Detect which cell encompasses the target text, then output its [X, Y] center coordinate. 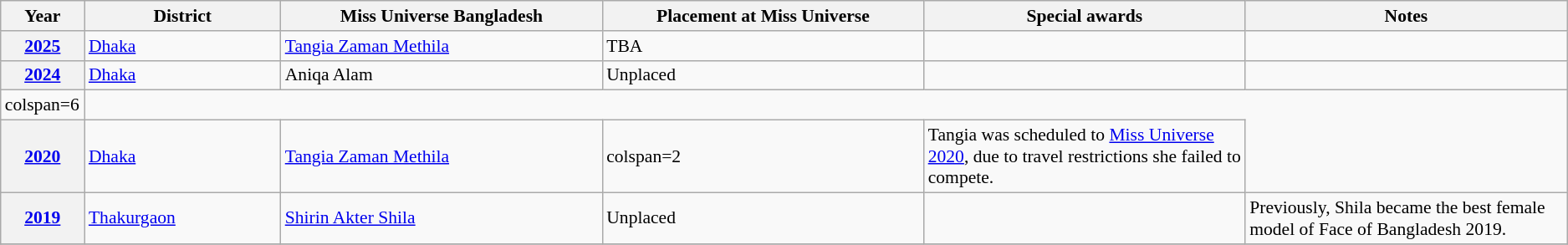
colspan=2 [763, 157]
Tangia was scheduled to Miss Universe 2020, due to travel restrictions she failed to compete. [1085, 157]
2019 [43, 217]
2025 [43, 46]
colspan=6 [43, 105]
Shirin Akter Shila [442, 217]
2024 [43, 75]
Year [43, 16]
Placement at Miss Universe [763, 16]
TBA [763, 46]
Previously, Shila became the best female model of Face of Bangladesh 2019. [1407, 217]
Thakurgaon [182, 217]
Aniqa Alam [442, 75]
Notes [1407, 16]
District [182, 16]
Miss Universe Bangladesh [442, 16]
2020 [43, 157]
Special awards [1085, 16]
